Output the [x, y] coordinate of the center of the cell containing the given text.  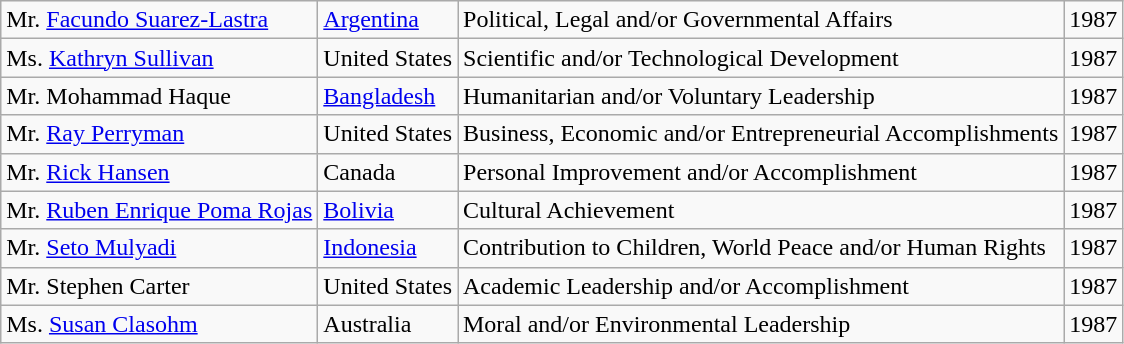
Ms. Susan Clasohm [160, 324]
Indonesia [388, 248]
Argentina [388, 20]
Australia [388, 324]
Mr. Stephen Carter [160, 286]
Moral and/or Environmental Leadership [761, 324]
Humanitarian and/or Voluntary Leadership [761, 96]
Mr. Facundo Suarez-Lastra [160, 20]
Business, Economic and/or Entrepreneurial Accomplishments [761, 134]
Academic Leadership and/or Accomplishment [761, 286]
Mr. Rick Hansen [160, 172]
Political, Legal and/or Governmental Affairs [761, 20]
Mr. Ruben Enrique Poma Rojas [160, 210]
Canada [388, 172]
Bolivia [388, 210]
Scientific and/or Technological Development [761, 58]
Ms. Kathryn Sullivan [160, 58]
Bangladesh [388, 96]
Cultural Achievement [761, 210]
Mr. Mohammad Haque [160, 96]
Mr. Seto Mulyadi [160, 248]
Mr. Ray Perryman [160, 134]
Contribution to Children, World Peace and/or Human Rights [761, 248]
Personal Improvement and/or Accomplishment [761, 172]
